Provide the (x, y) coordinate of the cell's center where the given text is located.  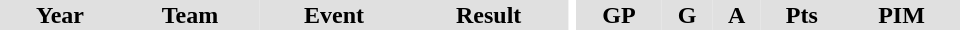
PIM (902, 15)
A (737, 15)
Year (60, 15)
Event (334, 15)
GP (619, 15)
Team (190, 15)
G (688, 15)
Pts (802, 15)
Result (488, 15)
